Search for the cell housing the specified text and yield its [X, Y] center coordinate. 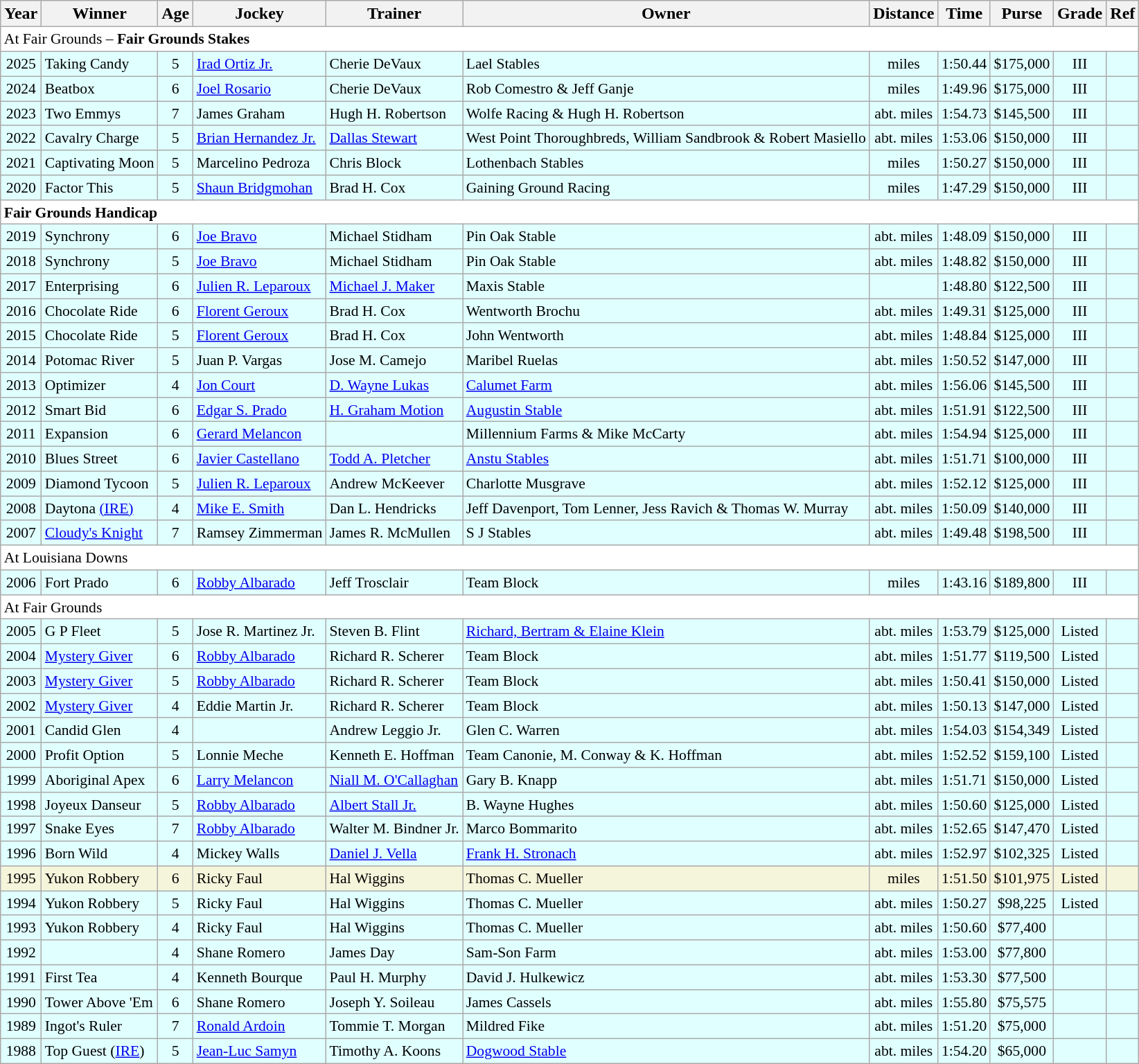
$77,400 [1021, 928]
Cavalry Charge [100, 138]
Marco Bommarito [666, 829]
2019 [21, 237]
1999 [21, 780]
Edgar S. Prado [260, 409]
Cloudy's Knight [100, 533]
1:51.20 [964, 1027]
1:51.77 [964, 656]
Candid Glen [100, 730]
1:52.97 [964, 853]
Walter M. Bindner Jr. [394, 829]
1:50.41 [964, 681]
Expansion [100, 434]
1:54.03 [964, 730]
$100,000 [1021, 459]
Dallas Stewart [394, 138]
2025 [21, 64]
$101,975 [1021, 878]
2014 [21, 360]
1:53.79 [964, 632]
1:51.91 [964, 409]
1992 [21, 952]
Eddie Martin Jr. [260, 706]
Year [21, 14]
Joyeux Danseur [100, 804]
Jose M. Camejo [394, 360]
$189,800 [1021, 583]
2010 [21, 459]
1994 [21, 903]
$119,500 [1021, 656]
Owner [666, 14]
Jean-Luc Samyn [260, 1051]
1:52.52 [964, 755]
1:54.73 [964, 114]
$140,000 [1021, 508]
2004 [21, 656]
1:53.06 [964, 138]
1997 [21, 829]
2023 [21, 114]
Factor This [100, 188]
James Day [394, 952]
Potomac River [100, 360]
$98,225 [1021, 903]
Aboriginal Apex [100, 780]
Marcelino Pedroza [260, 163]
$147,470 [1021, 829]
$154,349 [1021, 730]
Albert Stall Jr. [394, 804]
Taking Candy [100, 64]
1:52.65 [964, 829]
Shaun Bridgmohan [260, 188]
1:49.31 [964, 311]
Jose R. Martinez Jr. [260, 632]
Millennium Farms & Mike McCarty [666, 434]
Beatbox [100, 89]
Dogwood Stable [666, 1051]
1990 [21, 1002]
2007 [21, 533]
Diamond Tycoon [100, 484]
Tower Above 'Em [100, 1002]
$65,000 [1021, 1051]
Michael J. Maker [394, 286]
1:43.16 [964, 583]
2020 [21, 188]
Glen C. Warren [666, 730]
Distance [903, 14]
1:54.94 [964, 434]
Javier Castellano [260, 459]
2017 [21, 286]
James R. McMullen [394, 533]
2000 [21, 755]
Fair Grounds Handicap [569, 212]
1:55.80 [964, 1002]
Profit Option [100, 755]
2024 [21, 89]
Top Guest (IRE) [100, 1051]
2015 [21, 335]
G P Fleet [100, 632]
First Tea [100, 977]
2021 [21, 163]
Gerard Melancon [260, 434]
Steven B. Flint [394, 632]
At Louisiana Downs [569, 558]
James Graham [260, 114]
Andrew Leggio Jr. [394, 730]
Ramsey Zimmerman [260, 533]
2009 [21, 484]
David J. Hulkewicz [666, 977]
Rob Comestro & Jeff Ganje [666, 89]
1:52.12 [964, 484]
Brian Hernandez Jr. [260, 138]
2005 [21, 632]
$77,800 [1021, 952]
B. Wayne Hughes [666, 804]
Mildred Fike [666, 1027]
Optimizer [100, 385]
Andrew McKeever [394, 484]
Charlotte Musgrave [666, 484]
Fort Prado [100, 583]
1:49.96 [964, 89]
$102,325 [1021, 853]
James Cassels [666, 1002]
2013 [21, 385]
1995 [21, 878]
Larry Melancon [260, 780]
1:50.52 [964, 360]
At Fair Grounds – Fair Grounds Stakes [569, 39]
Grade [1079, 14]
2011 [21, 434]
Frank H. Stronach [666, 853]
Mickey Walls [260, 853]
Captivating Moon [100, 163]
Lothenbach Stables [666, 163]
Purse [1021, 14]
$75,575 [1021, 1002]
At Fair Grounds [569, 607]
Niall M. O'Callaghan [394, 780]
Time [964, 14]
Irad Ortiz Jr. [260, 64]
1989 [21, 1027]
1:50.13 [964, 706]
Daytona (IRE) [100, 508]
1:51.50 [964, 878]
Wentworth Brochu [666, 311]
D. Wayne Lukas [394, 385]
$77,500 [1021, 977]
Jeff Trosclair [394, 583]
Smart Bid [100, 409]
Trainer [394, 14]
2018 [21, 261]
Gaining Ground Racing [666, 188]
$159,100 [1021, 755]
2012 [21, 409]
1:47.29 [964, 188]
1988 [21, 1051]
1993 [21, 928]
Born Wild [100, 853]
Enterprising [100, 286]
Ingot's Ruler [100, 1027]
Calumet Farm [666, 385]
$75,000 [1021, 1027]
Daniel J. Vella [394, 853]
2016 [21, 311]
1:49.48 [964, 533]
Richard, Bertram & Elaine Klein [666, 632]
1:53.30 [964, 977]
Chris Block [394, 163]
Timothy A. Koons [394, 1051]
Lael Stables [666, 64]
1:48.80 [964, 286]
Age [176, 14]
Kenneth Bourque [260, 977]
Mike E. Smith [260, 508]
Tommie T. Morgan [394, 1027]
2003 [21, 681]
Joseph Y. Soileau [394, 1002]
1:50.09 [964, 508]
West Point Thoroughbreds, William Sandbrook & Robert Masiello [666, 138]
Lonnie Meche [260, 755]
Sam-Son Farm [666, 952]
2002 [21, 706]
Joel Rosario [260, 89]
2022 [21, 138]
H. Graham Motion [394, 409]
Blues Street [100, 459]
1:50.44 [964, 64]
Wolfe Racing & Hugh H. Robertson [666, 114]
Jockey [260, 14]
1:48.09 [964, 237]
Two Emmys [100, 114]
1:48.82 [964, 261]
Paul H. Murphy [394, 977]
1:56.06 [964, 385]
John Wentworth [666, 335]
1:53.00 [964, 952]
Maribel Ruelas [666, 360]
Jon Court [260, 385]
Ref [1122, 14]
2001 [21, 730]
Juan P. Vargas [260, 360]
Kenneth E. Hoffman [394, 755]
Dan L. Hendricks [394, 508]
Gary B. Knapp [666, 780]
S J Stables [666, 533]
1998 [21, 804]
Maxis Stable [666, 286]
Ronald Ardoin [260, 1027]
Todd A. Pletcher [394, 459]
Hugh H. Robertson [394, 114]
Winner [100, 14]
Jeff Davenport, Tom Lenner, Jess Ravich & Thomas W. Murray [666, 508]
1991 [21, 977]
1:48.84 [964, 335]
Team Canonie, M. Conway & K. Hoffman [666, 755]
1:54.20 [964, 1051]
Snake Eyes [100, 829]
2006 [21, 583]
Augustin Stable [666, 409]
Anstu Stables [666, 459]
1996 [21, 853]
2008 [21, 508]
$198,500 [1021, 533]
